Extract the [x, y] coordinate from the center of the cell holding the provided text.  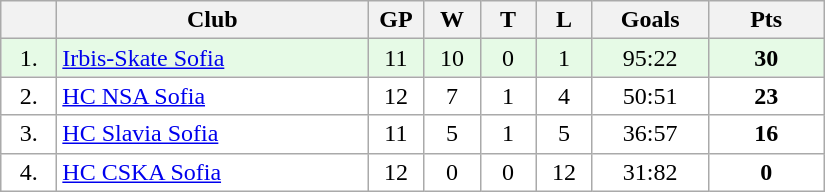
30 [766, 58]
HC Slavia Sofia [212, 134]
Irbis-Skate Sofia [212, 58]
W [452, 20]
HC NSA Sofia [212, 96]
4 [564, 96]
7 [452, 96]
HC CSKA Sofia [212, 172]
4. [29, 172]
3. [29, 134]
GP [396, 20]
Goals [650, 20]
95:22 [650, 58]
36:57 [650, 134]
16 [766, 134]
L [564, 20]
1. [29, 58]
2. [29, 96]
23 [766, 96]
10 [452, 58]
Club [212, 20]
50:51 [650, 96]
T [508, 20]
31:82 [650, 172]
Pts [766, 20]
